Locate the cell with the specified text and output its (X, Y) center coordinate. 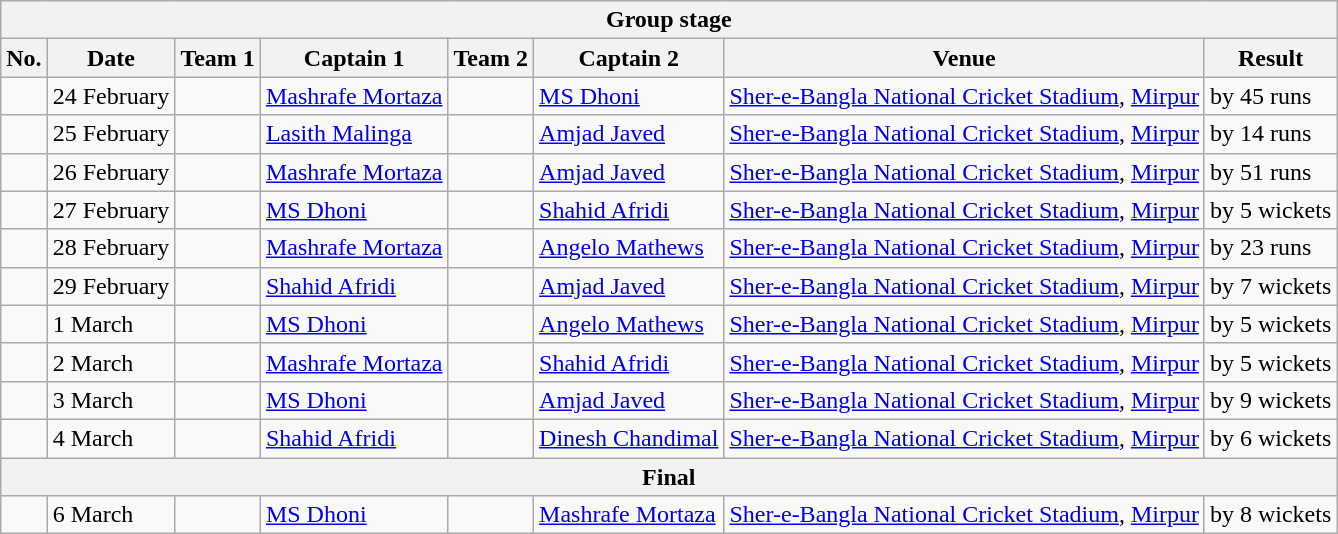
26 February (111, 172)
by 6 wickets (1270, 438)
Group stage (669, 20)
27 February (111, 210)
2 March (111, 362)
4 March (111, 438)
24 February (111, 96)
3 March (111, 400)
Lasith Malinga (354, 134)
Team 1 (218, 58)
Date (111, 58)
29 February (111, 286)
Final (669, 477)
by 7 wickets (1270, 286)
by 14 runs (1270, 134)
Captain 2 (629, 58)
by 8 wickets (1270, 515)
28 February (111, 248)
Venue (964, 58)
No. (24, 58)
Team 2 (491, 58)
25 February (111, 134)
by 51 runs (1270, 172)
Result (1270, 58)
by 45 runs (1270, 96)
by 23 runs (1270, 248)
1 March (111, 324)
Dinesh Chandimal (629, 438)
6 March (111, 515)
by 9 wickets (1270, 400)
Captain 1 (354, 58)
